Search for the cell housing the specified text and yield its (X, Y) center coordinate. 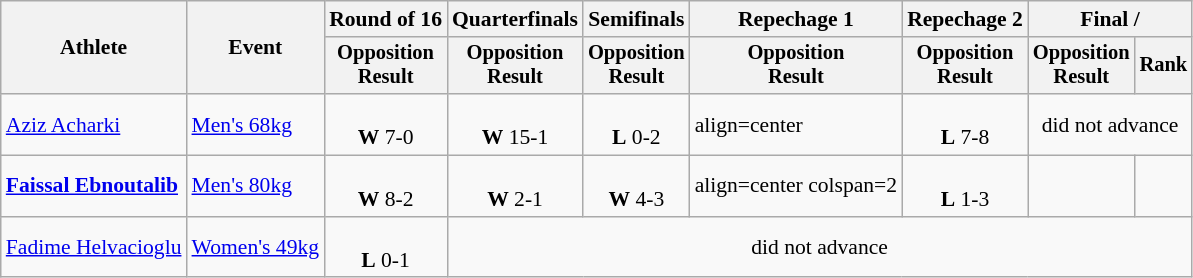
W 8-2 (386, 186)
Repechage 1 (796, 19)
align=center colspan=2 (796, 186)
Round of 16 (386, 19)
Aziz Acharki (94, 124)
W 4-3 (636, 186)
Fadime Helvacioglu (94, 248)
Faissal Ebnoutalib (94, 186)
Athlete (94, 48)
Quarterfinals (515, 19)
Repechage 2 (965, 19)
L 0-1 (386, 248)
Final / (1110, 19)
Men's 68kg (256, 124)
L 7-8 (965, 124)
W 7-0 (386, 124)
W 2-1 (515, 186)
Women's 49kg (256, 248)
align=center (796, 124)
Men's 80kg (256, 186)
Event (256, 48)
L 0-2 (636, 124)
Rank (1164, 66)
L 1-3 (965, 186)
Semifinals (636, 19)
W 15-1 (515, 124)
